Detect which cell encompasses the target text, then output its [x, y] center coordinate. 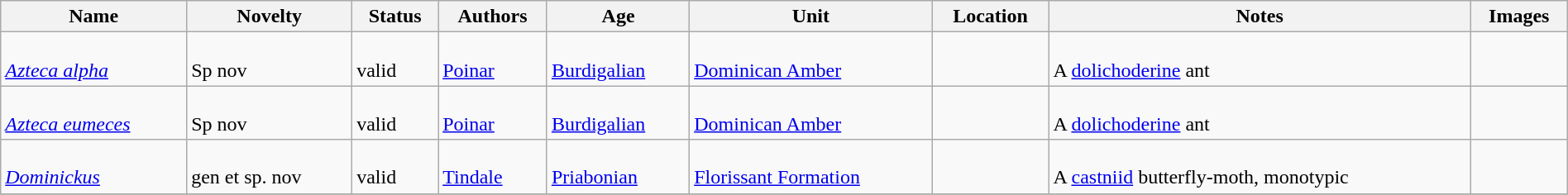
Unit [810, 17]
Azteca eumeces [94, 112]
Status [395, 17]
Images [1518, 17]
A castniid butterfly-moth, monotypic [1260, 167]
Authors [493, 17]
Priabonian [618, 167]
Florissant Formation [810, 167]
Azteca alpha [94, 59]
gen et sp. nov [270, 167]
Tindale [493, 167]
Notes [1260, 17]
Location [991, 17]
Age [618, 17]
Novelty [270, 17]
Dominickus [94, 167]
Name [94, 17]
